Determine the (x, y) coordinate at the center of the cell enclosing the given text.  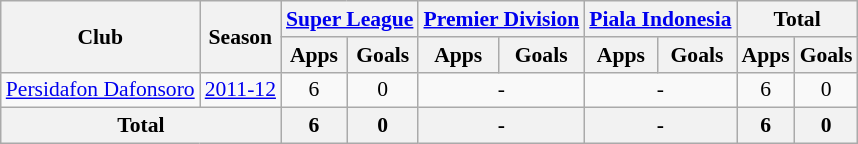
2011-12 (240, 90)
Season (240, 36)
Persidafon Dafonsoro (100, 90)
Piala Indonesia (660, 19)
Super League (350, 19)
Premier Division (501, 19)
Club (100, 36)
